Scan for the cell matching the given text and deliver its [x, y] coordinate at center. 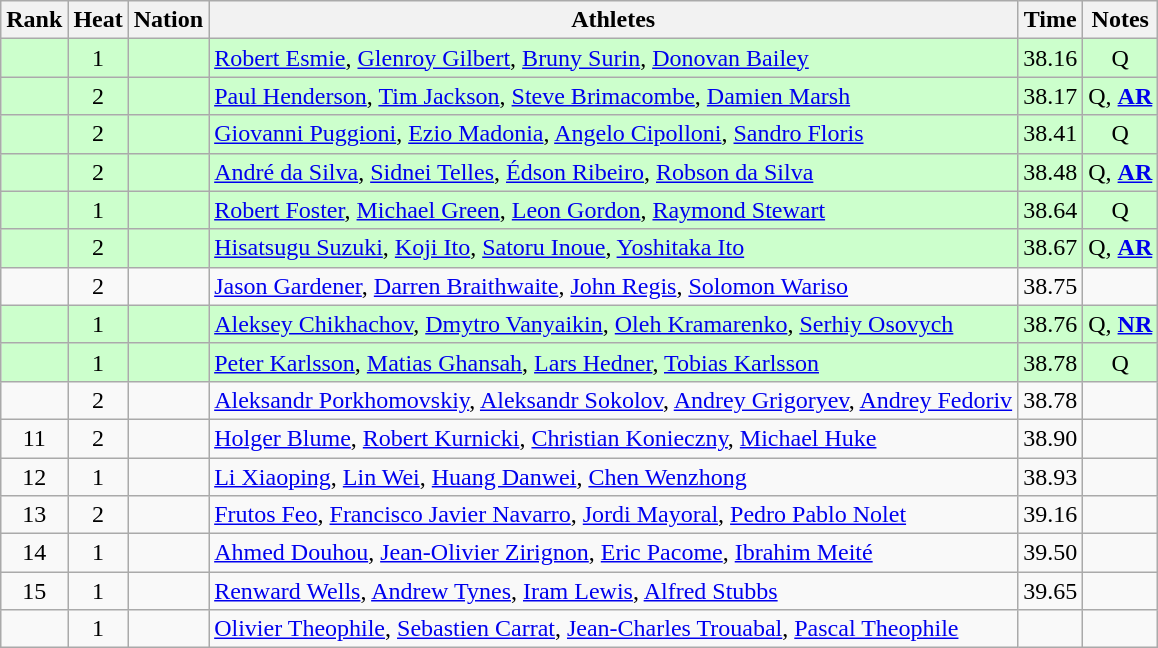
Aleksandr Porkhomovskiy, Aleksandr Sokolov, Andrey Grigoryev, Andrey Fedoriv [614, 400]
Giovanni Puggioni, Ezio Madonia, Angelo Cipolloni, Sandro Floris [614, 134]
38.64 [1050, 210]
38.90 [1050, 438]
Hisatsugu Suzuki, Koji Ito, Satoru Inoue, Yoshitaka Ito [614, 248]
39.16 [1050, 515]
Jason Gardener, Darren Braithwaite, John Regis, Solomon Wariso [614, 286]
Time [1050, 20]
15 [34, 591]
39.65 [1050, 591]
38.75 [1050, 286]
Li Xiaoping, Lin Wei, Huang Danwei, Chen Wenzhong [614, 477]
Aleksey Chikhachov, Dmytro Vanyaikin, Oleh Kramarenko, Serhiy Osovych [614, 324]
38.17 [1050, 96]
Frutos Feo, Francisco Javier Navarro, Jordi Mayoral, Pedro Pablo Nolet [614, 515]
Ahmed Douhou, Jean-Olivier Zirignon, Eric Pacome, Ibrahim Meité [614, 553]
38.16 [1050, 58]
Olivier Theophile, Sebastien Carrat, Jean-Charles Trouabal, Pascal Theophile [614, 629]
Nation [168, 20]
38.76 [1050, 324]
12 [34, 477]
Athletes [614, 20]
Robert Esmie, Glenroy Gilbert, Bruny Surin, Donovan Bailey [614, 58]
André da Silva, Sidnei Telles, Édson Ribeiro, Robson da Silva [614, 172]
Robert Foster, Michael Green, Leon Gordon, Raymond Stewart [614, 210]
Holger Blume, Robert Kurnicki, Christian Konieczny, Michael Huke [614, 438]
Renward Wells, Andrew Tynes, Iram Lewis, Alfred Stubbs [614, 591]
Paul Henderson, Tim Jackson, Steve Brimacombe, Damien Marsh [614, 96]
Heat [98, 20]
39.50 [1050, 553]
Peter Karlsson, Matias Ghansah, Lars Hedner, Tobias Karlsson [614, 362]
Q, NR [1120, 324]
38.67 [1050, 248]
38.93 [1050, 477]
14 [34, 553]
13 [34, 515]
38.41 [1050, 134]
Rank [34, 20]
38.48 [1050, 172]
11 [34, 438]
Notes [1120, 20]
